Pinpoint the cell where the given text exists, returning its (x, y) midpoint coordinate. 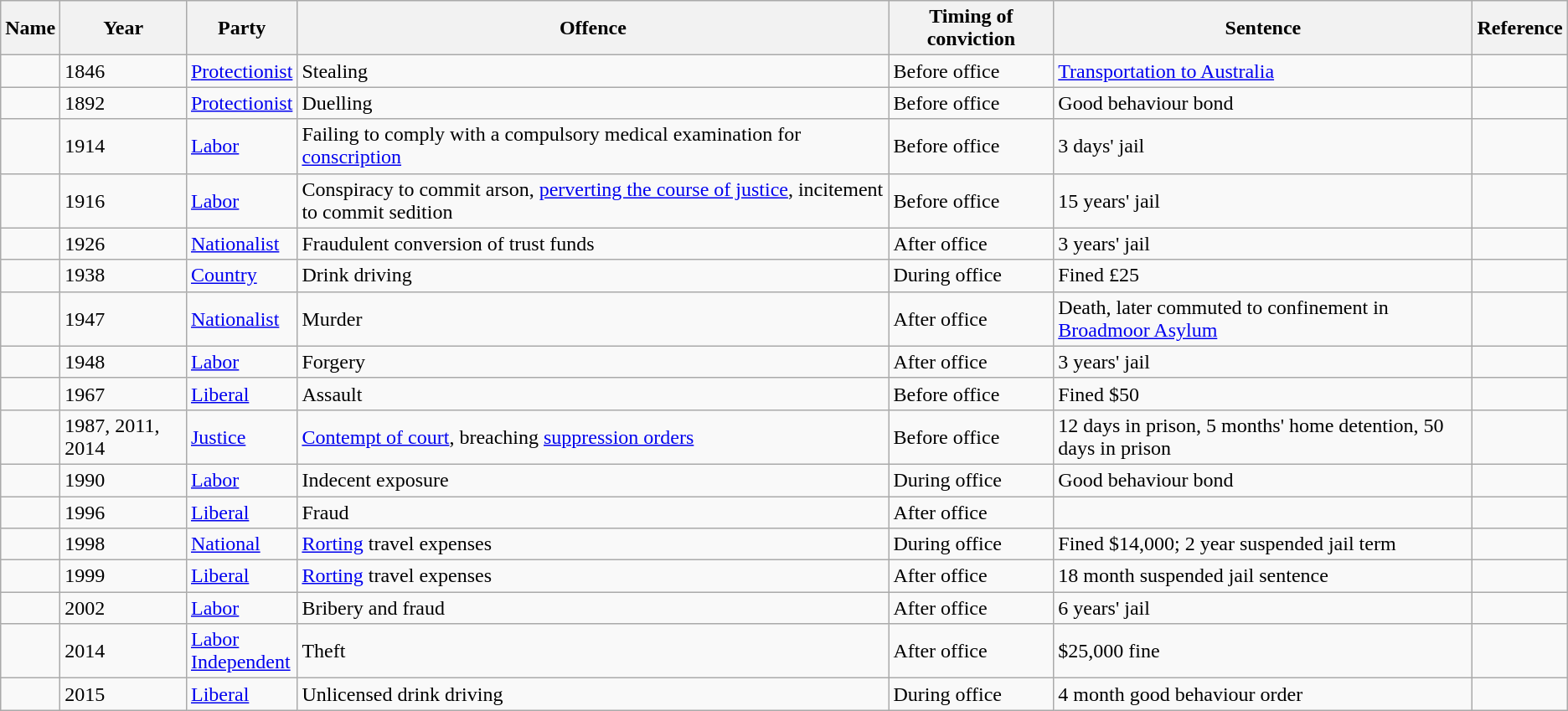
1926 (124, 244)
Justice (241, 437)
1996 (124, 512)
Year (124, 28)
Name (30, 28)
Failing to comply with a compulsory medical examination for conscription (593, 146)
Reference (1519, 28)
15 years' jail (1263, 201)
1999 (124, 576)
LaborIndependent (241, 652)
3 days' jail (1263, 146)
Duelling (593, 103)
Theft (593, 652)
Stealing (593, 71)
Contempt of court, breaching suppression orders (593, 437)
1990 (124, 480)
2015 (124, 694)
Indecent exposure (593, 480)
Transportation to Australia (1263, 71)
Fined $50 (1263, 394)
Murder (593, 318)
2002 (124, 608)
18 month suspended jail sentence (1263, 576)
6 years' jail (1263, 608)
$25,000 fine (1263, 652)
Drink driving (593, 276)
Conspiracy to commit arson, perverting the course of justice, incitement to commit sedition (593, 201)
Offence (593, 28)
National (241, 544)
Sentence (1263, 28)
1938 (124, 276)
Unlicensed drink driving (593, 694)
Timing of conviction (972, 28)
Fraud (593, 512)
1846 (124, 71)
Forgery (593, 362)
Fined $14,000; 2 year suspended jail term (1263, 544)
1947 (124, 318)
1948 (124, 362)
Assault (593, 394)
1998 (124, 544)
4 month good behaviour order (1263, 694)
1987, 2011, 2014 (124, 437)
1967 (124, 394)
1916 (124, 201)
Fraudulent conversion of trust funds (593, 244)
Bribery and fraud (593, 608)
Fined £25 (1263, 276)
2014 (124, 652)
Country (241, 276)
1892 (124, 103)
Death, later commuted to confinement in Broadmoor Asylum (1263, 318)
Party (241, 28)
12 days in prison, 5 months' home detention, 50 days in prison (1263, 437)
1914 (124, 146)
